Find where the given text appears and provide that cell's center as [x, y] coordinate. 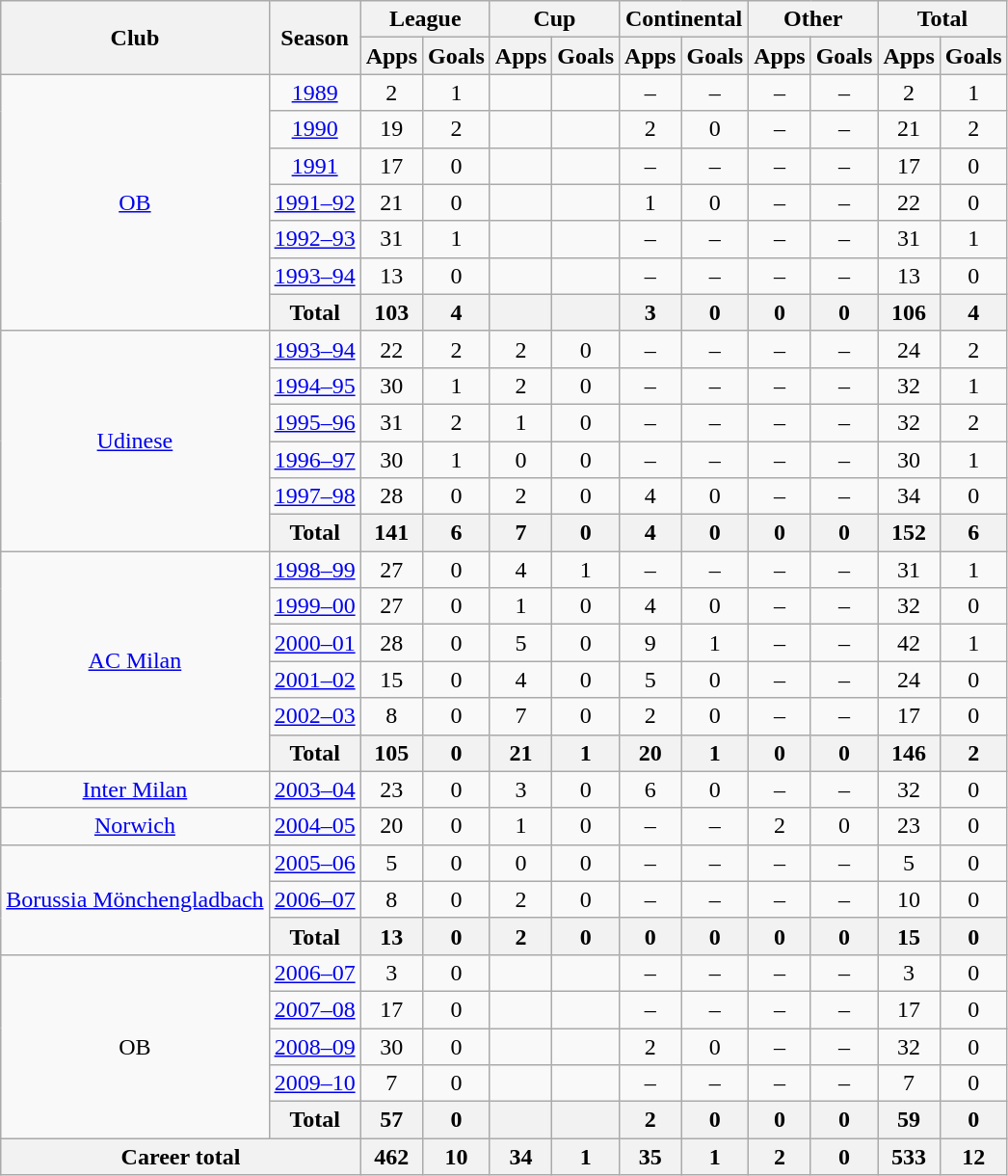
1991 [314, 166]
AC Milan [135, 661]
2009–10 [314, 1083]
2005–06 [314, 863]
Cup [554, 19]
152 [909, 533]
1992–93 [314, 239]
1996–97 [314, 460]
Season [314, 38]
59 [909, 1120]
1999–00 [314, 606]
2008–09 [314, 1046]
2004–05 [314, 826]
12 [973, 1157]
2003–04 [314, 789]
2001–02 [314, 680]
1995–96 [314, 422]
Borussia Mönchengladbach [135, 899]
1998–99 [314, 570]
Norwich [135, 826]
2000–01 [314, 643]
57 [391, 1120]
146 [909, 753]
Inter Milan [135, 789]
533 [909, 1157]
Career total [181, 1157]
141 [391, 533]
Continental [684, 19]
106 [909, 312]
42 [909, 643]
League [425, 19]
1991–92 [314, 202]
2002–03 [314, 716]
1990 [314, 129]
103 [391, 312]
462 [391, 1157]
105 [391, 753]
1989 [314, 93]
1997–98 [314, 496]
2007–08 [314, 1009]
9 [650, 643]
Udinese [135, 441]
Club [135, 38]
Other [813, 19]
1994–95 [314, 386]
35 [650, 1157]
19 [391, 129]
